Extract the (x, y) coordinate from the center of the cell holding the provided text.  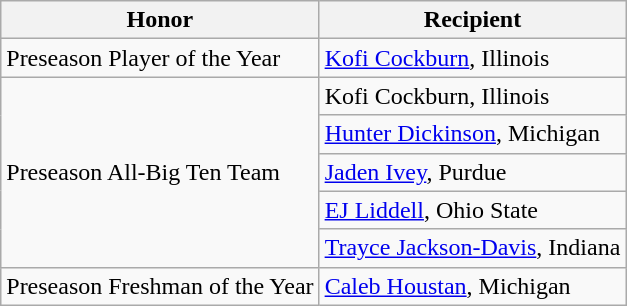
Recipient (472, 20)
EJ Liddell, Ohio State (472, 210)
Caleb Houstan, Michigan (472, 286)
Preseason All-Big Ten Team (160, 172)
Hunter Dickinson, Michigan (472, 134)
Preseason Player of the Year (160, 58)
Honor (160, 20)
Preseason Freshman of the Year (160, 286)
Jaden Ivey, Purdue (472, 172)
Trayce Jackson-Davis, Indiana (472, 248)
